Capture the cell that displays the provided text and extract its (X, Y) central coordinate. 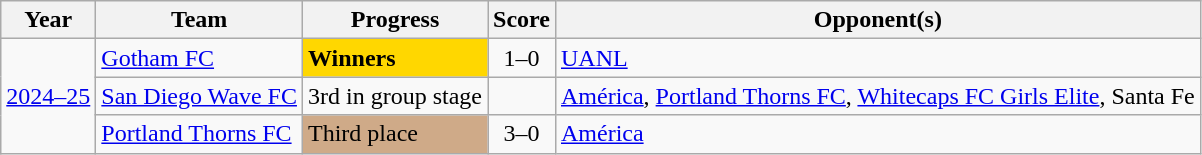
América (878, 134)
Winners (394, 58)
1–0 (522, 58)
Year (48, 20)
Score (522, 20)
Gotham FC (200, 58)
Third place (394, 134)
2024–25 (48, 96)
3rd in group stage (394, 96)
UANL (878, 58)
Portland Thorns FC (200, 134)
San Diego Wave FC (200, 96)
América, Portland Thorns FC, Whitecaps FC Girls Elite, Santa Fe (878, 96)
Progress (394, 20)
Opponent(s) (878, 20)
Team (200, 20)
3–0 (522, 134)
